Locate the cell with the specified text and output its (x, y) center coordinate. 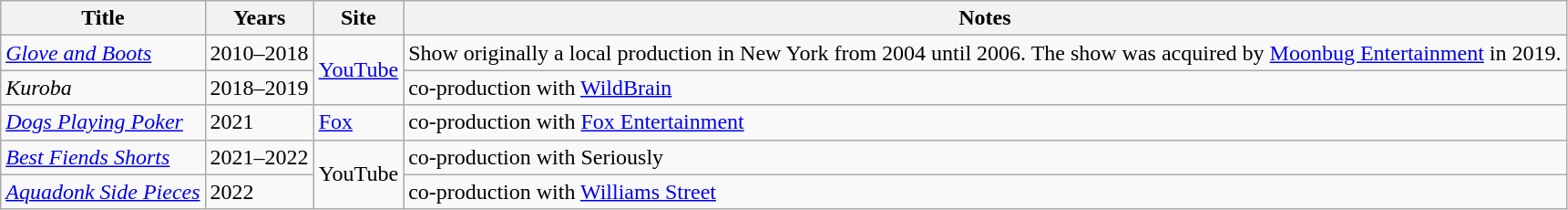
Kuroba (103, 88)
co-production with Seriously (985, 157)
Title (103, 18)
co-production with WildBrain (985, 88)
Aquadonk Side Pieces (103, 192)
2022 (259, 192)
Site (358, 18)
Show originally a local production in New York from 2004 until 2006. The show was acquired by Moonbug Entertainment in 2019. (985, 53)
2010–2018 (259, 53)
co-production with Fox Entertainment (985, 122)
Glove and Boots (103, 53)
co-production with Williams Street (985, 192)
2021–2022 (259, 157)
Years (259, 18)
Notes (985, 18)
Dogs Playing Poker (103, 122)
Fox (358, 122)
Best Fiends Shorts (103, 157)
2018–2019 (259, 88)
2021 (259, 122)
